From the cell containing the given text, extract its center point as [x, y] coordinate. 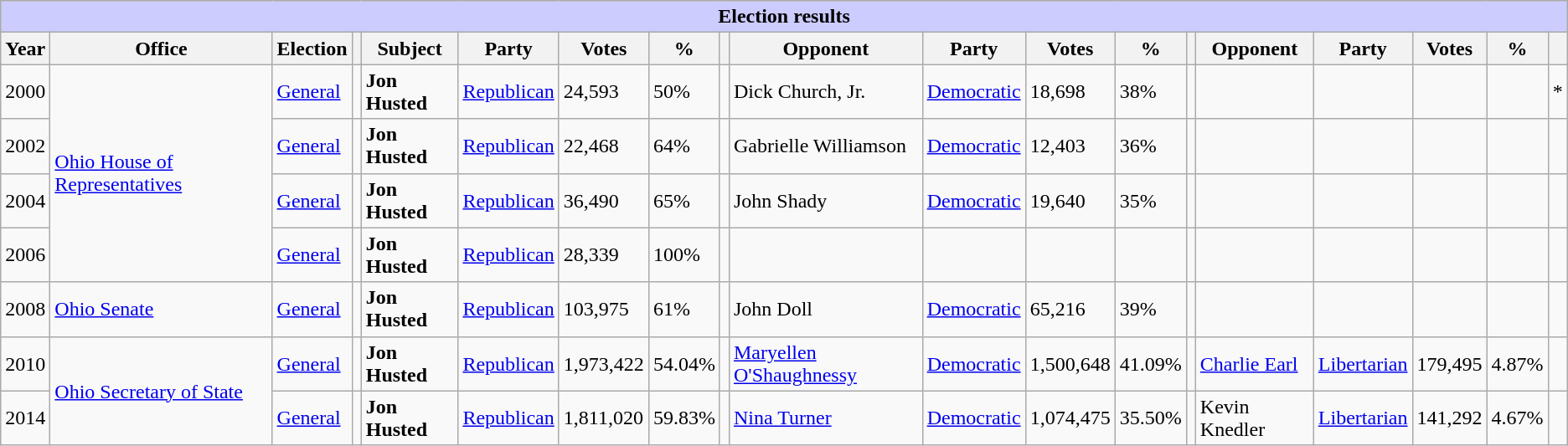
39% [1151, 310]
Office [161, 49]
2004 [25, 201]
4.67% [1518, 418]
28,339 [603, 254]
35% [1151, 201]
64% [683, 146]
2014 [25, 418]
* [1558, 92]
38% [1151, 92]
Ohio Secretary of State [161, 391]
Ohio Senate [161, 310]
Charlie Earl [1255, 363]
1,811,020 [603, 418]
103,975 [603, 310]
141,292 [1449, 418]
19,640 [1070, 201]
Kevin Knedler [1255, 418]
18,698 [1070, 92]
1,973,422 [603, 363]
Ohio House of Representatives [161, 173]
2000 [25, 92]
65% [683, 201]
Gabrielle Williamson [826, 146]
1,500,648 [1070, 363]
2010 [25, 363]
41.09% [1151, 363]
Subject [410, 49]
50% [683, 92]
100% [683, 254]
12,403 [1070, 146]
36% [1151, 146]
John Doll [826, 310]
61% [683, 310]
Maryellen O'Shaughnessy [826, 363]
John Shady [826, 201]
Year [25, 49]
Election results [784, 17]
22,468 [603, 146]
35.50% [1151, 418]
1,074,475 [1070, 418]
65,216 [1070, 310]
54.04% [683, 363]
Nina Turner [826, 418]
2008 [25, 310]
2006 [25, 254]
Dick Church, Jr. [826, 92]
2002 [25, 146]
179,495 [1449, 363]
36,490 [603, 201]
4.87% [1518, 363]
Election [312, 49]
24,593 [603, 92]
59.83% [683, 418]
